Provide the (X, Y) coordinate of the cell's center where the given text is located.  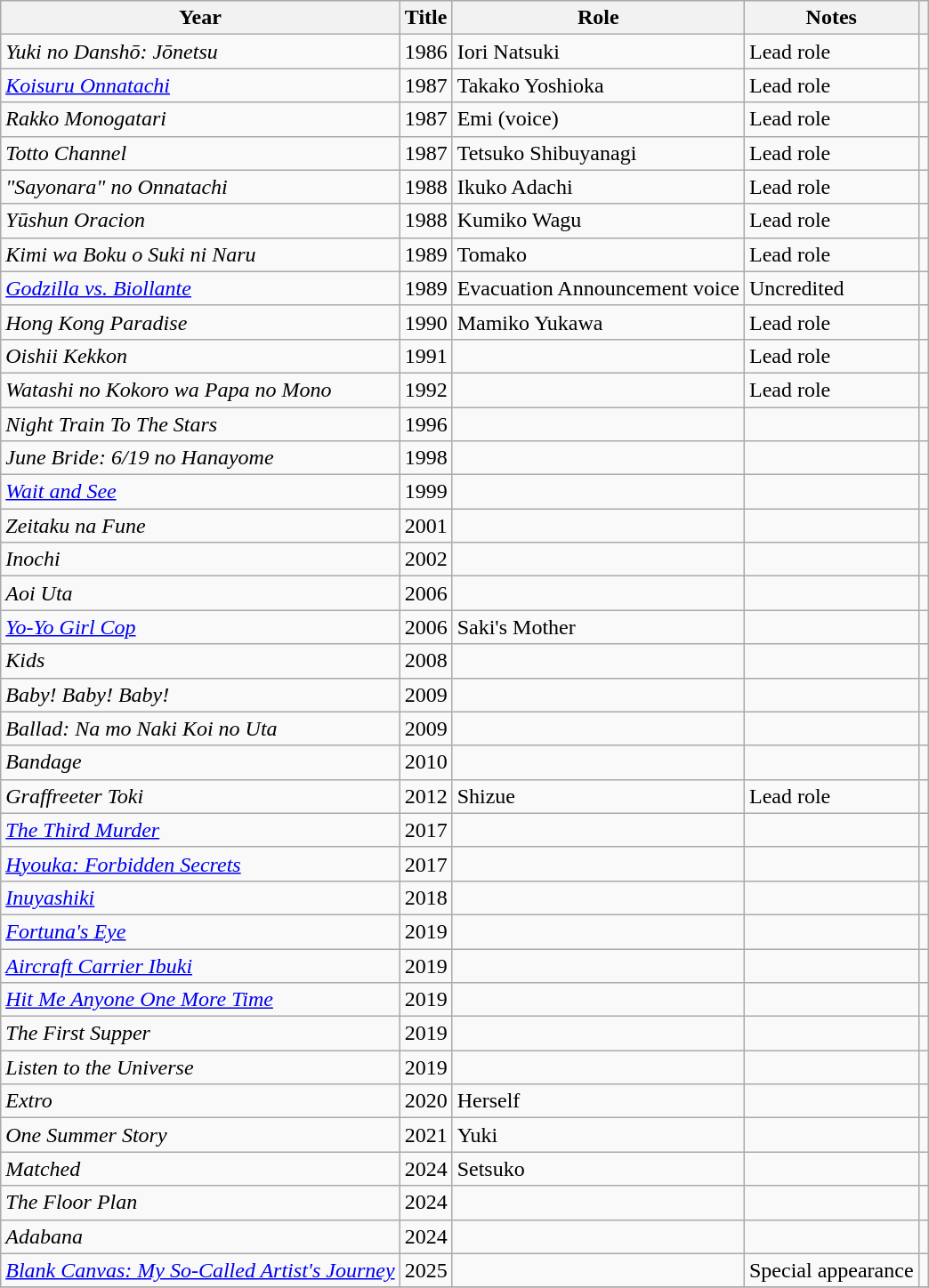
Year (200, 18)
Wait and See (200, 492)
"Sayonara" no Onnatachi (200, 187)
Yuki no Danshō: Jōnetsu (200, 52)
Inuyashiki (200, 898)
Aircraft Carrier Ibuki (200, 965)
Saki's Mother (598, 627)
Yuki (598, 1135)
Setsuko (598, 1169)
Notes (831, 18)
Totto Channel (200, 153)
Hyouka: Forbidden Secrets (200, 864)
1992 (425, 390)
Shizue (598, 796)
Yūshun Oracion (200, 221)
The First Supper (200, 1034)
Tomako (598, 254)
Matched (200, 1169)
Adabana (200, 1236)
Kumiko Wagu (598, 221)
Yo-Yo Girl Cop (200, 627)
Graffreeter Toki (200, 796)
Takako Yoshioka (598, 85)
Tetsuko Shibuyanagi (598, 153)
Herself (598, 1101)
1991 (425, 356)
2010 (425, 762)
Rakko Monogatari (200, 119)
Godzilla vs. Biollante (200, 288)
Kimi wa Boku o Suki ni Naru (200, 254)
Bandage (200, 762)
1999 (425, 492)
2020 (425, 1101)
1998 (425, 458)
Fortuna's Eye (200, 931)
Watashi no Kokoro wa Papa no Mono (200, 390)
The Floor Plan (200, 1203)
2018 (425, 898)
Ballad: Na mo Naki Koi no Uta (200, 729)
Evacuation Announcement voice (598, 288)
Extro (200, 1101)
Emi (voice) (598, 119)
2002 (425, 559)
Baby! Baby! Baby! (200, 695)
Night Train To The Stars (200, 424)
2001 (425, 526)
Listen to the Universe (200, 1067)
Zeitaku na Fune (200, 526)
June Bride: 6/19 no Hanayome (200, 458)
Hit Me Anyone One More Time (200, 1000)
Title (425, 18)
2008 (425, 661)
Role (598, 18)
Special appearance (831, 1270)
Oishii Kekkon (200, 356)
Kids (200, 661)
1990 (425, 322)
Inochi (200, 559)
Ikuko Adachi (598, 187)
Uncredited (831, 288)
Mamiko Yukawa (598, 322)
Blank Canvas: My So-Called Artist's Journey (200, 1270)
1996 (425, 424)
The Third Murder (200, 830)
Koisuru Onnatachi (200, 85)
1986 (425, 52)
Iori Natsuki (598, 52)
Hong Kong Paradise (200, 322)
One Summer Story (200, 1135)
Aoi Uta (200, 593)
2021 (425, 1135)
2012 (425, 796)
2025 (425, 1270)
